Scan for the cell matching the given text and deliver its [x, y] coordinate at center. 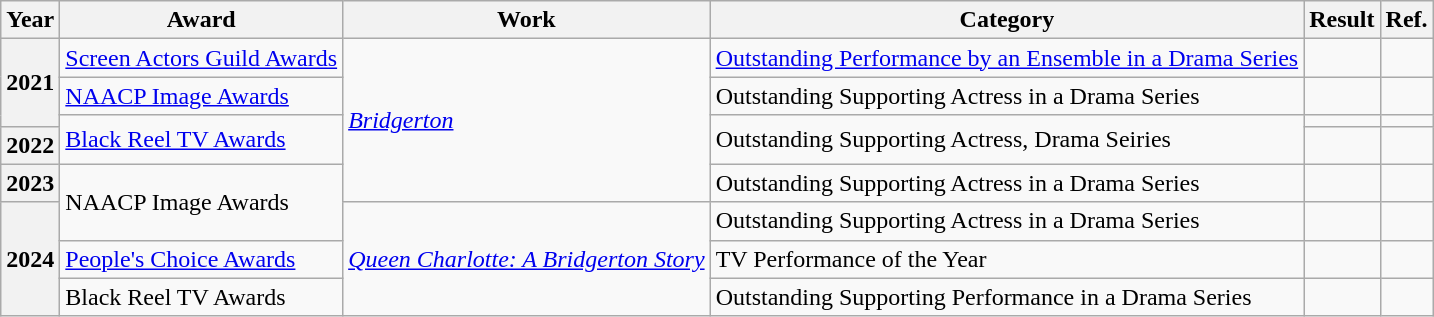
Outstanding Supporting Actress, Drama Seiries [1007, 140]
2021 [30, 82]
Category [1007, 20]
Work [526, 20]
Screen Actors Guild Awards [202, 58]
Result [1342, 20]
2024 [30, 259]
Bridgerton [526, 120]
TV Performance of the Year [1007, 259]
2022 [30, 145]
People's Choice Awards [202, 259]
Queen Charlotte: A Bridgerton Story [526, 259]
Outstanding Performance by an Ensemble in a Drama Series [1007, 58]
Year [30, 20]
2023 [30, 183]
Ref. [1406, 20]
Award [202, 20]
Outstanding Supporting Performance in a Drama Series [1007, 297]
